Extract the (x, y) coordinate from the center of the cell holding the provided text.  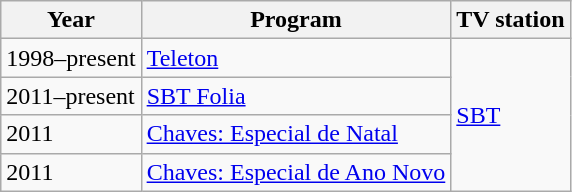
Chaves: Especial de Ano Novo (296, 172)
SBT (510, 115)
SBT Folia (296, 96)
TV station (510, 20)
1998–present (71, 58)
Teleton (296, 58)
2011–present (71, 96)
Program (296, 20)
Year (71, 20)
Chaves: Especial de Natal (296, 134)
